Identify which cell holds the provided text, then report its (x, y) central coordinate. 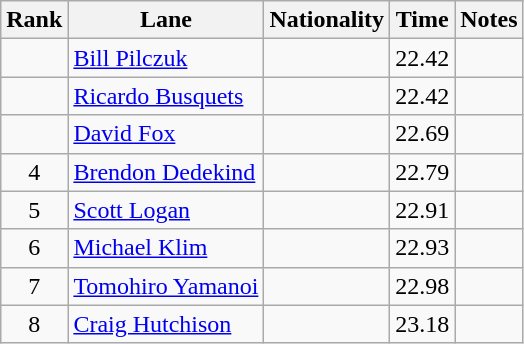
5 (34, 210)
Ricardo Busquets (166, 96)
Michael Klim (166, 248)
7 (34, 286)
6 (34, 248)
22.91 (422, 210)
Brendon Dedekind (166, 172)
Bill Pilczuk (166, 58)
8 (34, 324)
David Fox (166, 134)
22.69 (422, 134)
22.98 (422, 286)
22.79 (422, 172)
4 (34, 172)
Nationality (327, 20)
Tomohiro Yamanoi (166, 286)
23.18 (422, 324)
Lane (166, 20)
Scott Logan (166, 210)
22.93 (422, 248)
Time (422, 20)
Rank (34, 20)
Notes (489, 20)
Craig Hutchison (166, 324)
